Return the [x, y] coordinate for the center point of the cell that contains the specified text.  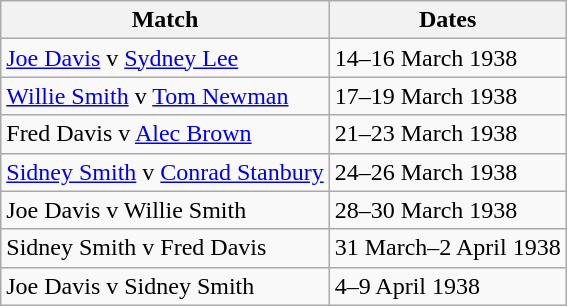
Match [165, 20]
28–30 March 1938 [448, 210]
21–23 March 1938 [448, 134]
Joe Davis v Sidney Smith [165, 286]
Sidney Smith v Fred Davis [165, 248]
Joe Davis v Willie Smith [165, 210]
Sidney Smith v Conrad Stanbury [165, 172]
Joe Davis v Sydney Lee [165, 58]
14–16 March 1938 [448, 58]
4–9 April 1938 [448, 286]
Dates [448, 20]
24–26 March 1938 [448, 172]
Willie Smith v Tom Newman [165, 96]
31 March–2 April 1938 [448, 248]
17–19 March 1938 [448, 96]
Fred Davis v Alec Brown [165, 134]
